For the text-containing cell, return its midpoint in (x, y) coordinate format. 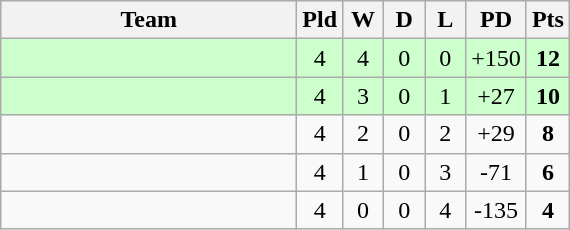
W (364, 20)
+150 (496, 58)
Team (149, 20)
-71 (496, 172)
Pld (320, 20)
8 (548, 134)
12 (548, 58)
+27 (496, 96)
D (404, 20)
6 (548, 172)
Pts (548, 20)
10 (548, 96)
PD (496, 20)
-135 (496, 210)
+29 (496, 134)
L (446, 20)
